Pinpoint the cell where the given text exists, returning its [X, Y] midpoint coordinate. 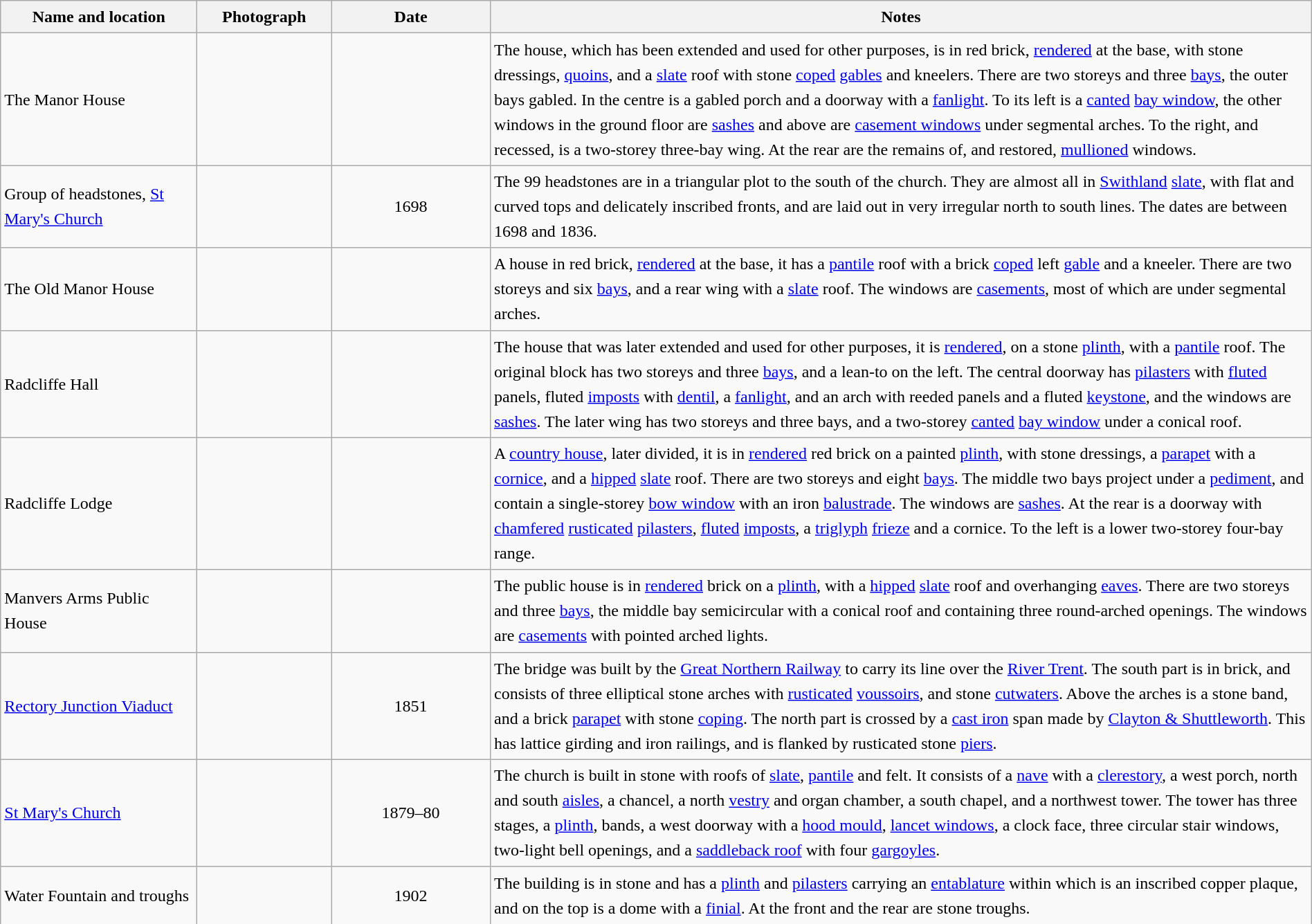
Notes [901, 17]
Group of headstones, St Mary's Church [99, 206]
The Old Manor House [99, 289]
Date [411, 17]
Photograph [264, 17]
Water Fountain and troughs [99, 896]
Radcliffe Hall [99, 383]
1879–80 [411, 813]
1698 [411, 206]
Name and location [99, 17]
Rectory Junction Viaduct [99, 706]
Manvers Arms Public House [99, 610]
1902 [411, 896]
1851 [411, 706]
Radcliffe Lodge [99, 504]
St Mary's Church [99, 813]
The Manor House [99, 100]
